Detect which cell encompasses the target text, then output its (X, Y) center coordinate. 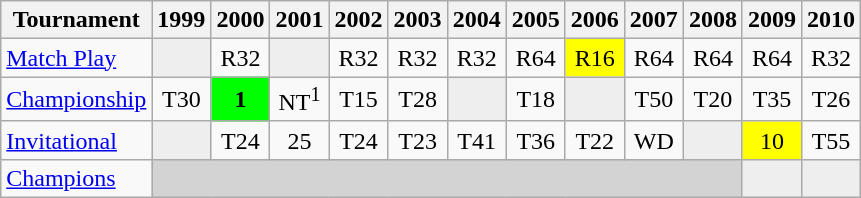
T55 (832, 140)
Match Play (76, 58)
T18 (536, 100)
T22 (594, 140)
Invitational (76, 140)
Championship (76, 100)
T30 (182, 100)
R16 (594, 58)
25 (300, 140)
2002 (358, 20)
1 (240, 100)
2001 (300, 20)
T15 (358, 100)
2000 (240, 20)
WD (654, 140)
T41 (476, 140)
Tournament (76, 20)
T28 (418, 100)
2003 (418, 20)
2006 (594, 20)
T20 (712, 100)
T50 (654, 100)
2010 (832, 20)
T26 (832, 100)
T35 (772, 100)
2009 (772, 20)
2008 (712, 20)
2005 (536, 20)
NT1 (300, 100)
1999 (182, 20)
T36 (536, 140)
2007 (654, 20)
Champions (76, 178)
T23 (418, 140)
2004 (476, 20)
10 (772, 140)
